Detect which cell encompasses the target text, then output its (x, y) center coordinate. 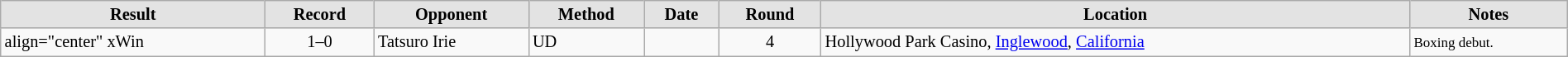
Hollywood Park Casino, Inglewood, California (1116, 42)
1–0 (319, 42)
Result (133, 14)
Opponent (452, 14)
Round (769, 14)
UD (586, 42)
Method (586, 14)
Record (319, 14)
Location (1116, 14)
Notes (1489, 14)
4 (769, 42)
Tatsuro Irie (452, 42)
Boxing debut. (1489, 42)
Date (681, 14)
align="center" xWin (133, 42)
